Extract the (X, Y) coordinate from the center of the cell holding the provided text.  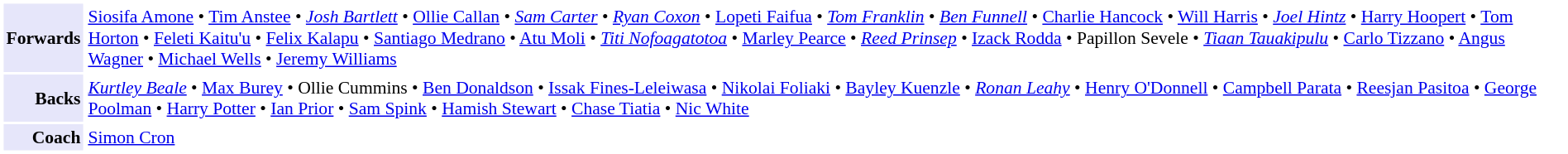
Coach (43, 137)
Simon Cron (825, 137)
Backs (43, 98)
Forwards (43, 37)
